Search for the cell housing the specified text and yield its [X, Y] center coordinate. 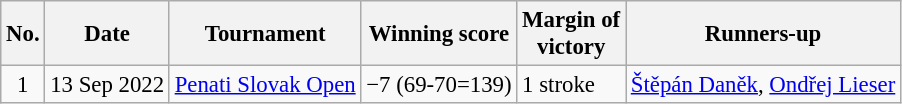
No. [23, 34]
Winning score [439, 34]
Tournament [265, 34]
Runners-up [764, 34]
1 stroke [572, 85]
13 Sep 2022 [107, 85]
Štěpán Daněk, Ondřej Lieser [764, 85]
−7 (69-70=139) [439, 85]
Date [107, 34]
Penati Slovak Open [265, 85]
1 [23, 85]
Margin ofvictory [572, 34]
